From the cell containing the given text, extract its center point as [X, Y] coordinate. 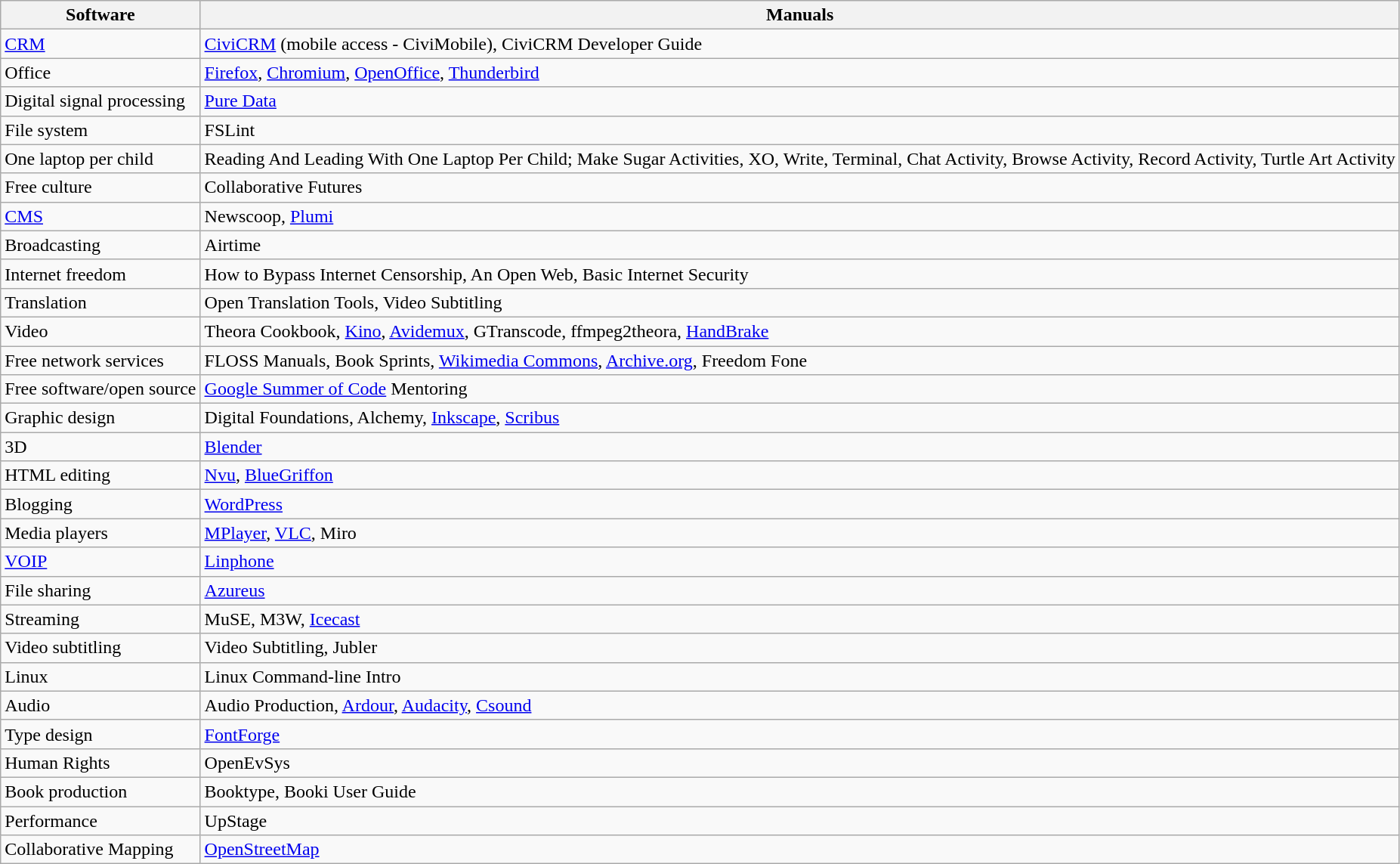
Free software/open source [100, 389]
WordPress [799, 504]
Linux [100, 677]
Nvu, BlueGriffon [799, 475]
Blender [799, 447]
MuSE, M3W, Icecast [799, 619]
FontForge [799, 734]
Internet freedom [100, 274]
Manuals [799, 15]
Software [100, 15]
How to Bypass Internet Censorship, An Open Web, Basic Internet Security [799, 274]
MPlayer, VLC, Miro [799, 533]
Free network services [100, 361]
Office [100, 73]
Performance [100, 820]
Digital signal processing [100, 101]
Azureus [799, 590]
Book production [100, 791]
FSLint [799, 130]
UpStage [799, 820]
CiviCRM (mobile access - CiviMobile), CiviCRM Developer Guide [799, 44]
Broadcasting [100, 245]
CRM [100, 44]
FLOSS Manuals, Book Sprints, Wikimedia Commons, Archive.org, Freedom Fone [799, 361]
Audio [100, 705]
Pure Data [799, 101]
Open Translation Tools, Video Subtitling [799, 302]
3D [100, 447]
Streaming [100, 619]
Newscoop, Plumi [799, 216]
Linphone [799, 562]
File system [100, 130]
CMS [100, 216]
Booktype, Booki User Guide [799, 791]
Theora Cookbook, Kino, Avidemux, GTranscode, ffmpeg2theora, HandBrake [799, 331]
Translation [100, 302]
VOIP [100, 562]
Collaborative Mapping [100, 850]
Human Rights [100, 763]
File sharing [100, 590]
Google Summer of Code Mentoring [799, 389]
Blogging [100, 504]
Video [100, 331]
Media players [100, 533]
Linux Command-line Intro [799, 677]
Video subtitling [100, 648]
HTML editing [100, 475]
Firefox, Chromium, OpenOffice, Thunderbird [799, 73]
Audio Production, Ardour, Audacity, Csound [799, 705]
Free culture [100, 187]
Collaborative Futures [799, 187]
One laptop per child [100, 159]
Video Subtitling, Jubler [799, 648]
Type design [100, 734]
Digital Foundations, Alchemy, Inkscape, Scribus [799, 418]
Graphic design [100, 418]
Airtime [799, 245]
OpenStreetMap [799, 850]
OpenEvSys [799, 763]
